Output the (X, Y) coordinate of the center of the cell containing the given text.  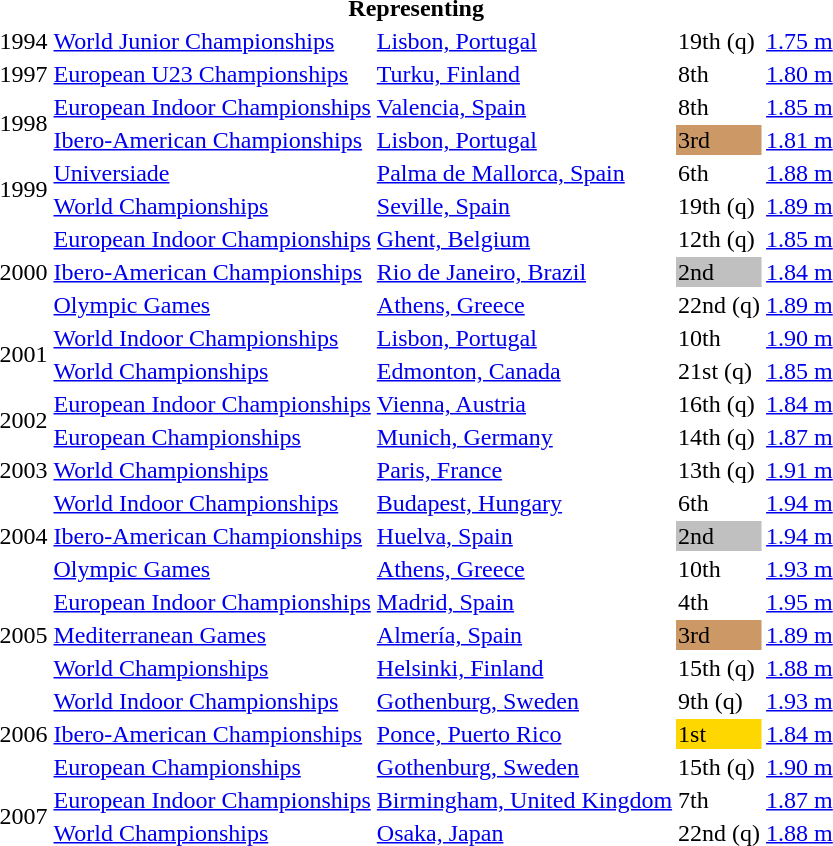
Vienna, Austria (524, 404)
Helsinki, Finland (524, 668)
Edmonton, Canada (524, 371)
21st (q) (720, 371)
16th (q) (720, 404)
Valencia, Spain (524, 107)
4th (720, 602)
Almería, Spain (524, 635)
Mediterranean Games (212, 635)
Rio de Janeiro, Brazil (524, 272)
Turku, Finland (524, 74)
22nd (q) (720, 305)
Birmingham, United Kingdom (524, 800)
World Junior Championships (212, 41)
Ghent, Belgium (524, 239)
7th (720, 800)
Madrid, Spain (524, 602)
European U23 Championships (212, 74)
13th (q) (720, 470)
Paris, France (524, 470)
1st (720, 734)
Universiade (212, 173)
Palma de Mallorca, Spain (524, 173)
9th (q) (720, 701)
Huelva, Spain (524, 536)
Munich, Germany (524, 437)
Ponce, Puerto Rico (524, 734)
12th (q) (720, 239)
14th (q) (720, 437)
Seville, Spain (524, 206)
Budapest, Hungary (524, 503)
